Provide the (x, y) coordinate of the cell's center where the given text is located.  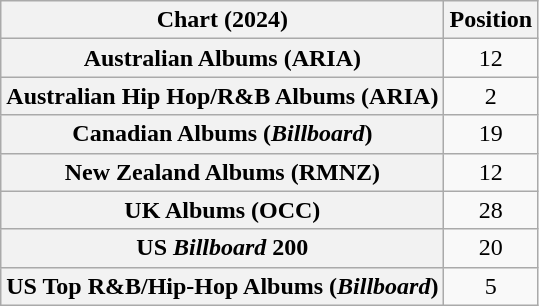
28 (491, 210)
Chart (2024) (222, 20)
Australian Hip Hop/R&B Albums (ARIA) (222, 96)
2 (491, 96)
19 (491, 134)
US Top R&B/Hip-Hop Albums (Billboard) (222, 286)
Australian Albums (ARIA) (222, 58)
Canadian Albums (Billboard) (222, 134)
US Billboard 200 (222, 248)
5 (491, 286)
New Zealand Albums (RMNZ) (222, 172)
20 (491, 248)
UK Albums (OCC) (222, 210)
Position (491, 20)
